Return the (x, y) coordinate for the center point of the cell that contains the specified text.  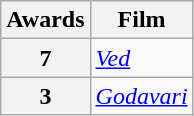
Ved (142, 58)
Awards (46, 20)
7 (46, 58)
Godavari (142, 96)
3 (46, 96)
Film (142, 20)
